Output the (x, y) coordinate of the center of the cell containing the given text.  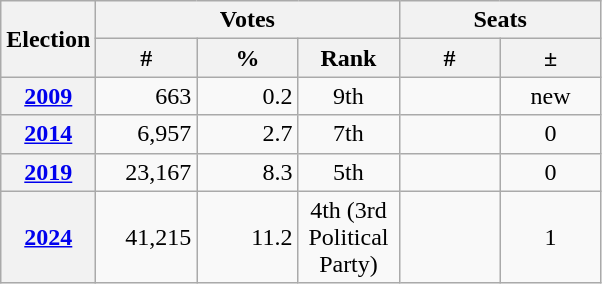
% (248, 58)
5th (348, 172)
1 (550, 237)
11.2 (248, 237)
663 (146, 96)
9th (348, 96)
2.7 (248, 134)
41,215 (146, 237)
Seats (500, 20)
Election (48, 39)
4th (3rd Political Party) (348, 237)
2009 (48, 96)
7th (348, 134)
2019 (48, 172)
Rank (348, 58)
Votes (248, 20)
23,167 (146, 172)
± (550, 58)
6,957 (146, 134)
new (550, 96)
2024 (48, 237)
0.2 (248, 96)
8.3 (248, 172)
2014 (48, 134)
